Provide the [x, y] coordinate of the cell's center where the given text is located.  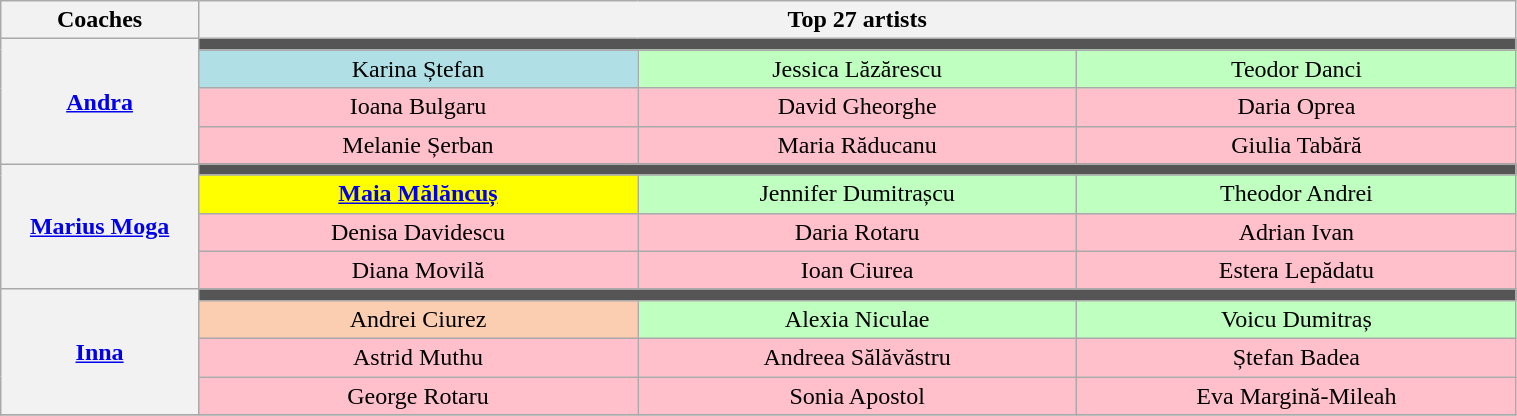
Ștefan Badea [1296, 357]
Denisa Davidescu [418, 232]
Top 27 artists [857, 20]
Ioana Bulgaru [418, 107]
Astrid Muthu [418, 357]
Voicu Dumitraș [1296, 319]
Sonia Apostol [858, 395]
Estera Lepădatu [1296, 270]
George Rotaru [418, 395]
Teodor Danci [1296, 69]
David Gheorghe [858, 107]
Marius Moga [100, 226]
Jennifer Dumitrașcu [858, 194]
Adrian Ivan [1296, 232]
Andreea Sălăvăstru [858, 357]
Jessica Lăzărescu [858, 69]
Andra [100, 102]
Inna [100, 352]
Maria Răducanu [858, 145]
Ioan Ciurea [858, 270]
Melanie Șerban [418, 145]
Coaches [100, 20]
Giulia Tabără [1296, 145]
Karina Ștefan [418, 69]
Theodor Andrei [1296, 194]
Daria Oprea [1296, 107]
Maia Mălăncuș [418, 194]
Diana Movilă [418, 270]
Alexia Niculae [858, 319]
Eva Margină-Mileah [1296, 395]
Andrei Ciurez [418, 319]
Daria Rotaru [858, 232]
